From the cell containing the given text, extract its center point as [X, Y] coordinate. 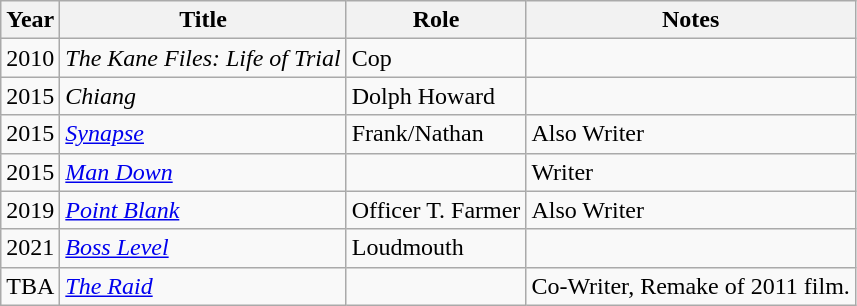
Point Blank [203, 210]
Cop [436, 58]
Title [203, 20]
Synapse [203, 134]
Role [436, 20]
Chiang [203, 96]
2021 [30, 248]
Dolph Howard [436, 96]
The Raid [203, 286]
Writer [691, 172]
2019 [30, 210]
The Kane Files: Life of Trial [203, 58]
Boss Level [203, 248]
Man Down [203, 172]
Notes [691, 20]
Year [30, 20]
2010 [30, 58]
Co-Writer, Remake of 2011 film. [691, 286]
Loudmouth [436, 248]
Officer T. Farmer [436, 210]
Frank/Nathan [436, 134]
TBA [30, 286]
